Return the (X, Y) coordinate for the center point of the cell that contains the specified text.  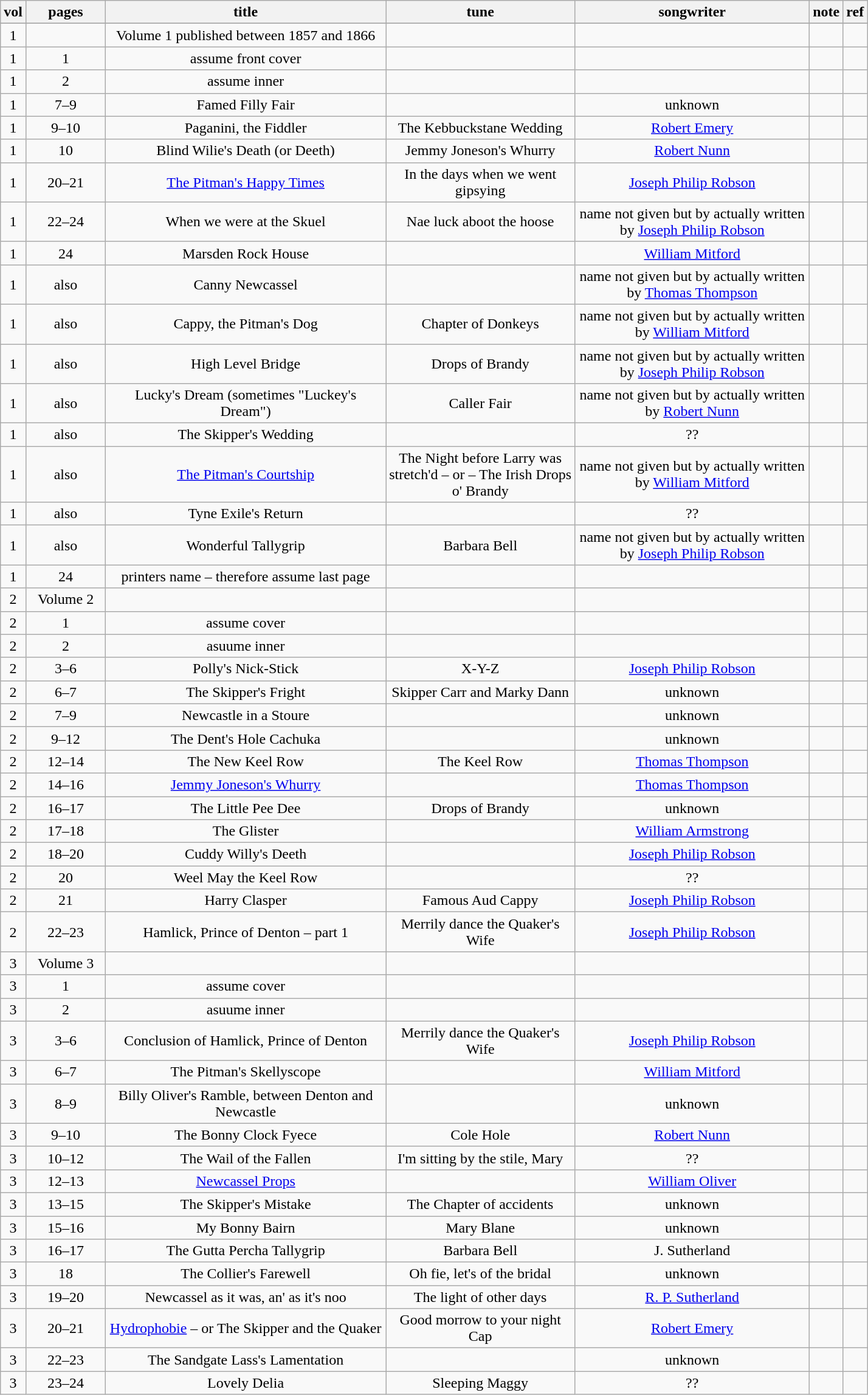
Cole Hole (480, 1135)
21 (66, 901)
Polly's Nick-Stick (246, 669)
The Keel Row (480, 761)
9–12 (66, 738)
Volume 1 published between 1857 and 1866 (246, 35)
The Kebbuckstane Wedding (480, 128)
10–12 (66, 1158)
Paganini, the Fiddler (246, 128)
The Gutta Percha Tallygrip (246, 1251)
The Skipper's Mistake (246, 1204)
The Bonny Clock Fyece (246, 1135)
20 (66, 877)
Nae luck aboot the hoose (480, 221)
12–13 (66, 1181)
Volume 2 (66, 600)
tune (480, 12)
The Wail of the Fallen (246, 1158)
name not given but by actually written by Robert Nunn (692, 404)
printers name – therefore assume last page (246, 576)
J. Sutherland (692, 1251)
name not given but by actually written by Thomas Thompson (692, 285)
10 (66, 151)
The Pitman's Courtship (246, 474)
Caller Fair (480, 404)
assume inner (246, 81)
Blind Wilie's Death (or Deeth) (246, 151)
pages (66, 12)
Newcastle in a Stoure (246, 715)
R. P. Sutherland (692, 1297)
Cuddy Willy's Deeth (246, 854)
X-Y-Z (480, 669)
22–24 (66, 221)
Lovely Delia (246, 1383)
Newcassel Props (246, 1181)
Mary Blane (480, 1228)
Hydrophobie – or The Skipper and the Quaker (246, 1328)
vol (13, 12)
The New Keel Row (246, 761)
William Armstrong (692, 831)
The light of other days (480, 1297)
19–20 (66, 1297)
Chapter of Donkeys (480, 324)
The Pitman's Skellyscope (246, 1072)
The Glister (246, 831)
The Dent's Hole Cachuka (246, 738)
Conclusion of Hamlick, Prince of Denton (246, 1041)
note (827, 12)
Marsden Rock House (246, 253)
The Skipper's Fright (246, 692)
I'm sitting by the stile, Mary (480, 1158)
High Level Bridge (246, 364)
Skipper Carr and Marky Dann (480, 692)
assume front cover (246, 58)
ref (855, 12)
Wonderful Tallygrip (246, 545)
The Chapter of accidents (480, 1204)
Volume 3 (66, 963)
Harry Clasper (246, 901)
15–16 (66, 1228)
Weel May the Keel Row (246, 877)
14–16 (66, 784)
Newcassel as it was, an' as it's noo (246, 1297)
Sleeping Maggy (480, 1383)
William Oliver (692, 1181)
Famous Aud Cappy (480, 901)
Cappy, the Pitman's Dog (246, 324)
Canny Newcassel (246, 285)
The Collier's Farewell (246, 1274)
17–18 (66, 831)
Oh fie, let's of the bridal (480, 1274)
18 (66, 1274)
Lucky's Dream (sometimes "Luckey's Dream") (246, 404)
Billy Oliver's Ramble, between Denton and Newcastle (246, 1103)
title (246, 12)
13–15 (66, 1204)
songwriter (692, 12)
In the days when we went gipsying (480, 182)
23–24 (66, 1383)
The Pitman's Happy Times (246, 182)
18–20 (66, 854)
When we were at the Skuel (246, 221)
The Little Pee Dee (246, 808)
Tyne Exile's Return (246, 514)
The Night before Larry was stretch'd – or – The Irish Drops o' Brandy (480, 474)
8–9 (66, 1103)
12–14 (66, 761)
Hamlick, Prince of Denton – part 1 (246, 932)
My Bonny Bairn (246, 1228)
The Skipper's Wedding (246, 435)
Good morrow to your night Cap (480, 1328)
Famed Filly Fair (246, 105)
The Sandgate Lass's Lamentation (246, 1360)
